Locate the cell with the specified text and output its (X, Y) center coordinate. 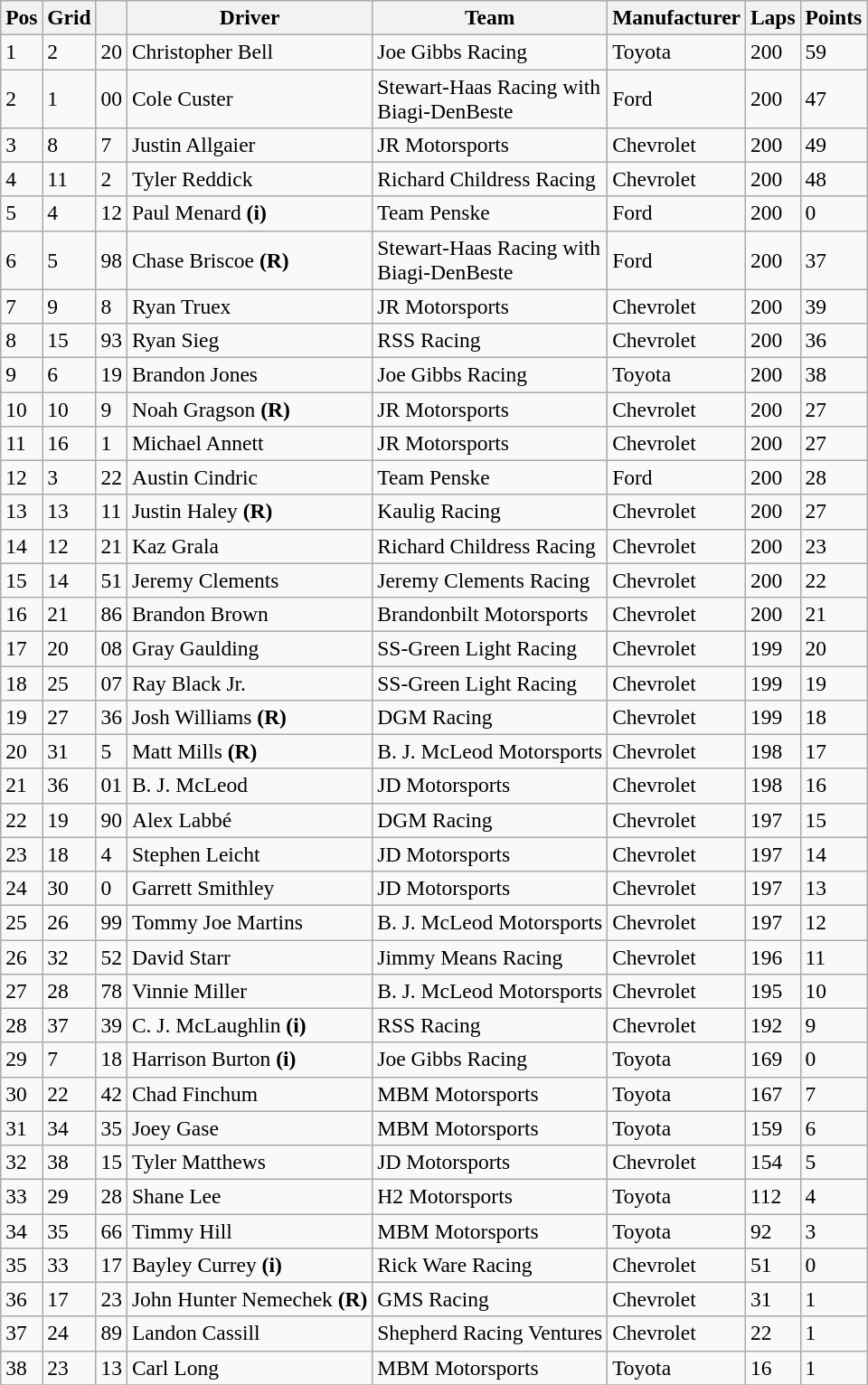
66 (111, 1230)
Ray Black Jr. (250, 683)
98 (111, 260)
John Hunter Nemechek (R) (250, 1299)
Paul Menard (i) (250, 213)
08 (111, 648)
93 (111, 340)
H2 Motorsports (490, 1196)
99 (111, 922)
59 (834, 52)
Joey Gase (250, 1128)
Landon Cassill (250, 1333)
B. J. McLeod (250, 786)
195 (772, 991)
Matt Mills (R) (250, 751)
Justin Allgaier (250, 145)
Vinnie Miller (250, 991)
Ryan Sieg (250, 340)
48 (834, 179)
112 (772, 1196)
Bayley Currey (i) (250, 1265)
86 (111, 614)
Cole Custer (250, 98)
Ryan Truex (250, 306)
Austin Cindric (250, 477)
Kaulig Racing (490, 512)
Jeremy Clements (250, 580)
167 (772, 1094)
Jeremy Clements Racing (490, 580)
42 (111, 1094)
Laps (772, 17)
Team (490, 17)
92 (772, 1230)
159 (772, 1128)
Brandon Brown (250, 614)
Timmy Hill (250, 1230)
00 (111, 98)
Points (834, 17)
Kaz Grala (250, 546)
Justin Haley (R) (250, 512)
Garrett Smithley (250, 888)
David Starr (250, 956)
Josh Williams (R) (250, 717)
90 (111, 820)
Brandonbilt Motorsports (490, 614)
Michael Annett (250, 443)
GMS Racing (490, 1299)
Shane Lee (250, 1196)
Tyler Matthews (250, 1162)
192 (772, 1025)
Rick Ware Racing (490, 1265)
154 (772, 1162)
Grid (69, 17)
Manufacturer (676, 17)
196 (772, 956)
Tyler Reddick (250, 179)
Brandon Jones (250, 374)
Stephen Leicht (250, 854)
52 (111, 956)
Driver (250, 17)
47 (834, 98)
Gray Gaulding (250, 648)
Carl Long (250, 1368)
78 (111, 991)
Jimmy Means Racing (490, 956)
Chase Briscoe (R) (250, 260)
Noah Gragson (R) (250, 409)
Harrison Burton (i) (250, 1060)
Chad Finchum (250, 1094)
49 (834, 145)
Tommy Joe Martins (250, 922)
Pos (22, 17)
C. J. McLaughlin (i) (250, 1025)
Alex Labbé (250, 820)
Christopher Bell (250, 52)
89 (111, 1333)
Shepherd Racing Ventures (490, 1333)
01 (111, 786)
07 (111, 683)
169 (772, 1060)
